Detect which cell encompasses the target text, then output its [X, Y] center coordinate. 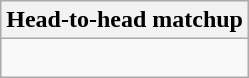
Head-to-head matchup [125, 20]
